Capture the cell that displays the provided text and extract its (X, Y) central coordinate. 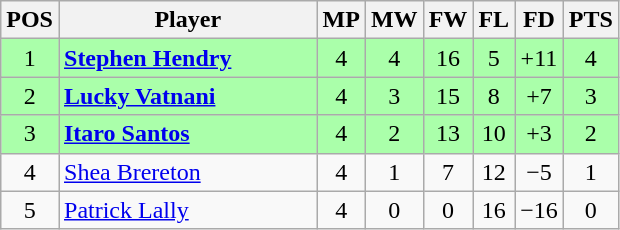
PTS (590, 20)
12 (494, 172)
POS (30, 20)
Lucky Vatnani (188, 96)
+3 (540, 134)
FL (494, 20)
MW (394, 20)
Player (188, 20)
Itaro Santos (188, 134)
7 (448, 172)
13 (448, 134)
10 (494, 134)
FW (448, 20)
FD (540, 20)
Patrick Lally (188, 210)
Stephen Hendry (188, 58)
15 (448, 96)
Shea Brereton (188, 172)
+7 (540, 96)
MP (341, 20)
+11 (540, 58)
−5 (540, 172)
−16 (540, 210)
8 (494, 96)
